Extract the [x, y] coordinate from the center of the cell holding the provided text.  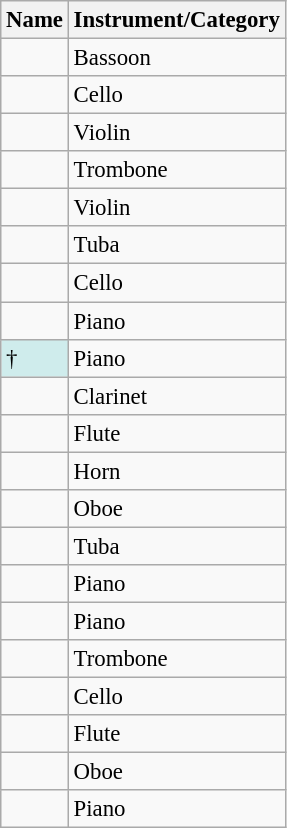
Horn [176, 471]
Instrument/Category [176, 20]
Bassoon [176, 58]
Name [35, 20]
† [35, 358]
Clarinet [176, 396]
